Pinpoint the cell where the given text exists, returning its (X, Y) midpoint coordinate. 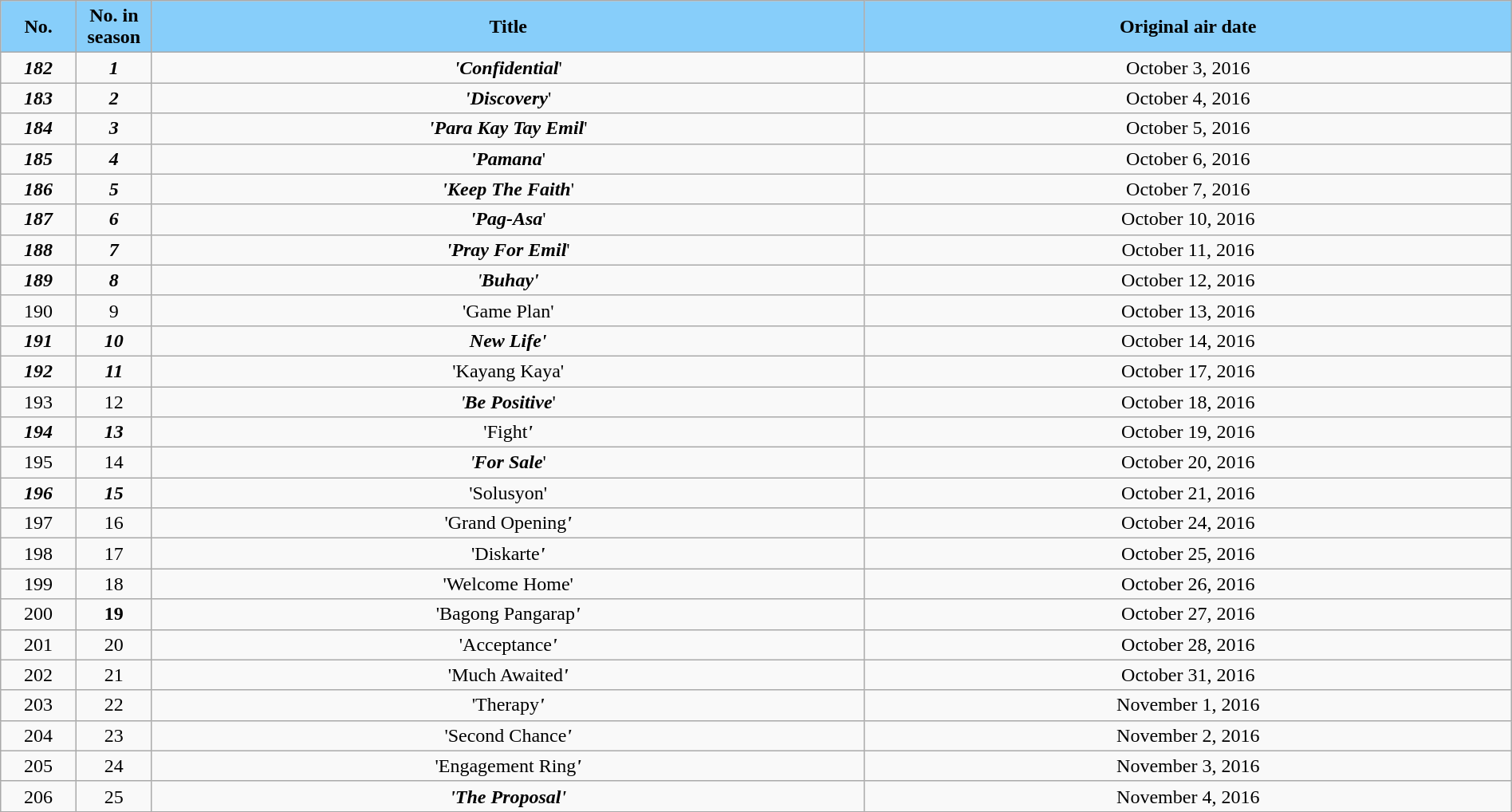
October 10, 2016 (1188, 219)
19 (113, 614)
18 (113, 584)
October 27, 2016 (1188, 614)
'Kayang Kaya' (508, 371)
190 (38, 310)
23 (113, 735)
'Keep The Faith' (508, 189)
4 (113, 159)
Original air date (1188, 27)
October 20, 2016 (1188, 463)
203 (38, 705)
'Engagement Ring' (508, 766)
'Fight' (508, 432)
7 (113, 250)
195 (38, 463)
11 (113, 371)
No. in season (113, 27)
21 (113, 675)
'Solusyon' (508, 493)
206 (38, 796)
184 (38, 128)
205 (38, 766)
186 (38, 189)
183 (38, 98)
October 28, 2016 (1188, 644)
November 2, 2016 (1188, 735)
202 (38, 675)
14 (113, 463)
'Diskarte' (508, 554)
2 (113, 98)
187 (38, 219)
October 11, 2016 (1188, 250)
October 17, 2016 (1188, 371)
October 5, 2016 (1188, 128)
197 (38, 523)
192 (38, 371)
12 (113, 401)
'Be Positive' (508, 401)
25 (113, 796)
October 19, 2016 (1188, 432)
Title (508, 27)
'Pray For Emil' (508, 250)
October 24, 2016 (1188, 523)
'Game Plan' (508, 310)
200 (38, 614)
October 3, 2016 (1188, 68)
October 18, 2016 (1188, 401)
1 (113, 68)
'Second Chance' (508, 735)
182 (38, 68)
'Grand Opening' (508, 523)
24 (113, 766)
'Confidential' (508, 68)
194 (38, 432)
9 (113, 310)
October 12, 2016 (1188, 280)
'Welcome Home' (508, 584)
November 3, 2016 (1188, 766)
'Buhay' (508, 280)
'Much Awaited' (508, 675)
193 (38, 401)
191 (38, 341)
'Pamana' (508, 159)
October 13, 2016 (1188, 310)
22 (113, 705)
'The Proposal' (508, 796)
10 (113, 341)
15 (113, 493)
'Discovery' (508, 98)
October 7, 2016 (1188, 189)
188 (38, 250)
New Life' (508, 341)
6 (113, 219)
'Para Kay Tay Emil' (508, 128)
October 31, 2016 (1188, 675)
189 (38, 280)
3 (113, 128)
199 (38, 584)
November 4, 2016 (1188, 796)
196 (38, 493)
'Bagong Pangarap' (508, 614)
8 (113, 280)
October 26, 2016 (1188, 584)
October 21, 2016 (1188, 493)
'Pag-Asa' (508, 219)
'Therapy' (508, 705)
201 (38, 644)
October 14, 2016 (1188, 341)
17 (113, 554)
November 1, 2016 (1188, 705)
No. (38, 27)
October 4, 2016 (1188, 98)
'Acceptance' (508, 644)
'For Sale' (508, 463)
185 (38, 159)
20 (113, 644)
October 6, 2016 (1188, 159)
16 (113, 523)
13 (113, 432)
5 (113, 189)
204 (38, 735)
198 (38, 554)
October 25, 2016 (1188, 554)
